Locate the cell with the specified text and output its (x, y) center coordinate. 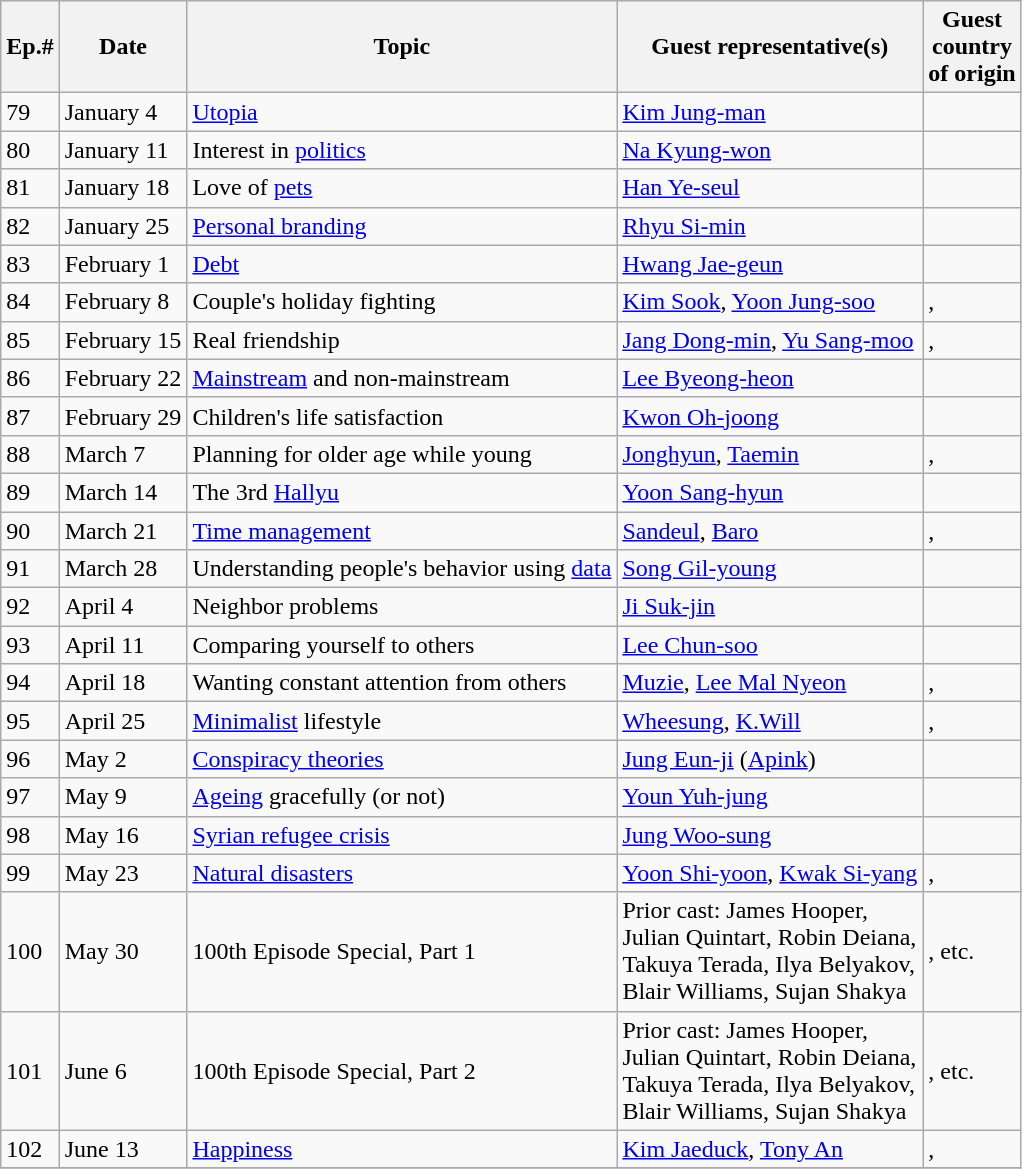
April 25 (123, 721)
January 11 (123, 150)
Lee Chun-soo (770, 645)
Happiness (402, 1149)
June 13 (123, 1149)
March 14 (123, 492)
Guestcountryof origin (972, 47)
Planning for older age while young (402, 454)
Interest in politics (402, 150)
Mainstream and non-mainstream (402, 378)
Jonghyun, Taemin (770, 454)
Jung Woo-sung (770, 835)
102 (30, 1149)
January 18 (123, 188)
Han Ye-seul (770, 188)
Natural disasters (402, 873)
May 16 (123, 835)
80 (30, 150)
Time management (402, 531)
April 4 (123, 607)
April 18 (123, 683)
79 (30, 112)
Ji Suk-jin (770, 607)
Kim Sook, Yoon Jung-soo (770, 302)
Song Gil-young (770, 569)
94 (30, 683)
February 1 (123, 264)
February 15 (123, 340)
Debt (402, 264)
Children's life satisfaction (402, 416)
Sandeul, Baro (770, 531)
Jang Dong-min, Yu Sang-moo (770, 340)
Kwon Oh-joong (770, 416)
Love of pets (402, 188)
Ageing gracefully (or not) (402, 797)
Yoon Sang-hyun (770, 492)
93 (30, 645)
100th Episode Special, Part 2 (402, 1070)
84 (30, 302)
100 (30, 952)
91 (30, 569)
Real friendship (402, 340)
Topic (402, 47)
87 (30, 416)
Wanting constant attention from others (402, 683)
98 (30, 835)
Date (123, 47)
February 8 (123, 302)
March 21 (123, 531)
Wheesung, K.Will (770, 721)
Muzie, Lee Mal Nyeon (770, 683)
88 (30, 454)
Jung Eun-ji (Apink) (770, 759)
January 4 (123, 112)
Ep.# (30, 47)
Minimalist lifestyle (402, 721)
May 9 (123, 797)
Guest representative(s) (770, 47)
92 (30, 607)
Youn Yuh-jung (770, 797)
April 11 (123, 645)
March 28 (123, 569)
97 (30, 797)
81 (30, 188)
90 (30, 531)
May 2 (123, 759)
Hwang Jae-geun (770, 264)
99 (30, 873)
101 (30, 1070)
Rhyu Si-min (770, 226)
Lee Byeong-heon (770, 378)
95 (30, 721)
March 7 (123, 454)
Understanding people's behavior using data (402, 569)
Utopia (402, 112)
Comparing yourself to others (402, 645)
January 25 (123, 226)
June 6 (123, 1070)
85 (30, 340)
100th Episode Special, Part 1 (402, 952)
Couple's holiday fighting (402, 302)
82 (30, 226)
86 (30, 378)
83 (30, 264)
The 3rd Hallyu (402, 492)
May 23 (123, 873)
February 22 (123, 378)
Conspiracy theories (402, 759)
89 (30, 492)
96 (30, 759)
Na Kyung-won (770, 150)
Yoon Shi-yoon, Kwak Si-yang (770, 873)
Personal branding (402, 226)
Neighbor problems (402, 607)
May 30 (123, 952)
Kim Jaeduck, Tony An (770, 1149)
February 29 (123, 416)
Kim Jung-man (770, 112)
Syrian refugee crisis (402, 835)
